Search for the cell housing the specified text and yield its [X, Y] center coordinate. 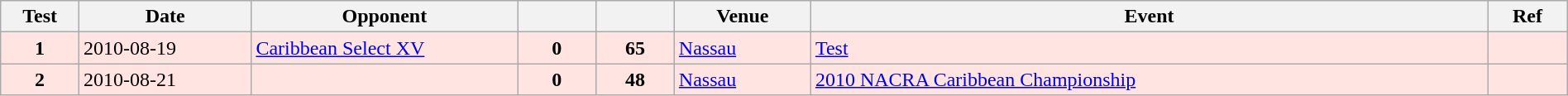
Opponent [385, 17]
Venue [743, 17]
Ref [1528, 17]
2010 NACRA Caribbean Championship [1149, 79]
2010-08-21 [165, 79]
Caribbean Select XV [385, 48]
65 [635, 48]
Date [165, 17]
1 [40, 48]
2010-08-19 [165, 48]
2 [40, 79]
48 [635, 79]
Event [1149, 17]
